Return the (X, Y) coordinate for the center point of the cell that contains the specified text.  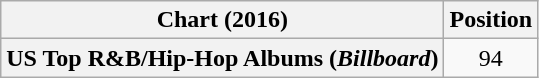
US Top R&B/Hip-Hop Albums (Billboard) (222, 58)
94 (491, 58)
Chart (2016) (222, 20)
Position (491, 20)
